Pinpoint the cell where the given text exists, returning its (X, Y) midpoint coordinate. 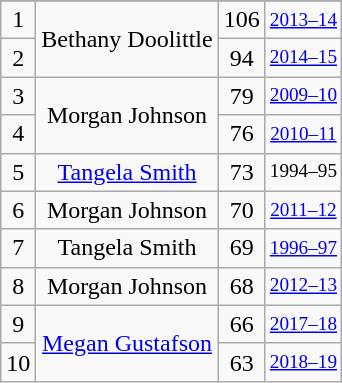
2014–15 (303, 58)
Megan Gustafson (127, 343)
9 (18, 324)
4 (18, 134)
2010–11 (303, 134)
1 (18, 20)
1994–95 (303, 172)
10 (18, 362)
76 (242, 134)
68 (242, 286)
63 (242, 362)
1996–97 (303, 248)
6 (18, 210)
5 (18, 172)
8 (18, 286)
2 (18, 58)
94 (242, 58)
79 (242, 96)
3 (18, 96)
2018–19 (303, 362)
2009–10 (303, 96)
2012–13 (303, 286)
Bethany Doolittle (127, 39)
2011–12 (303, 210)
69 (242, 248)
2017–18 (303, 324)
2013–14 (303, 20)
66 (242, 324)
106 (242, 20)
7 (18, 248)
73 (242, 172)
70 (242, 210)
